Locate the cell with the specified text and output its [x, y] center coordinate. 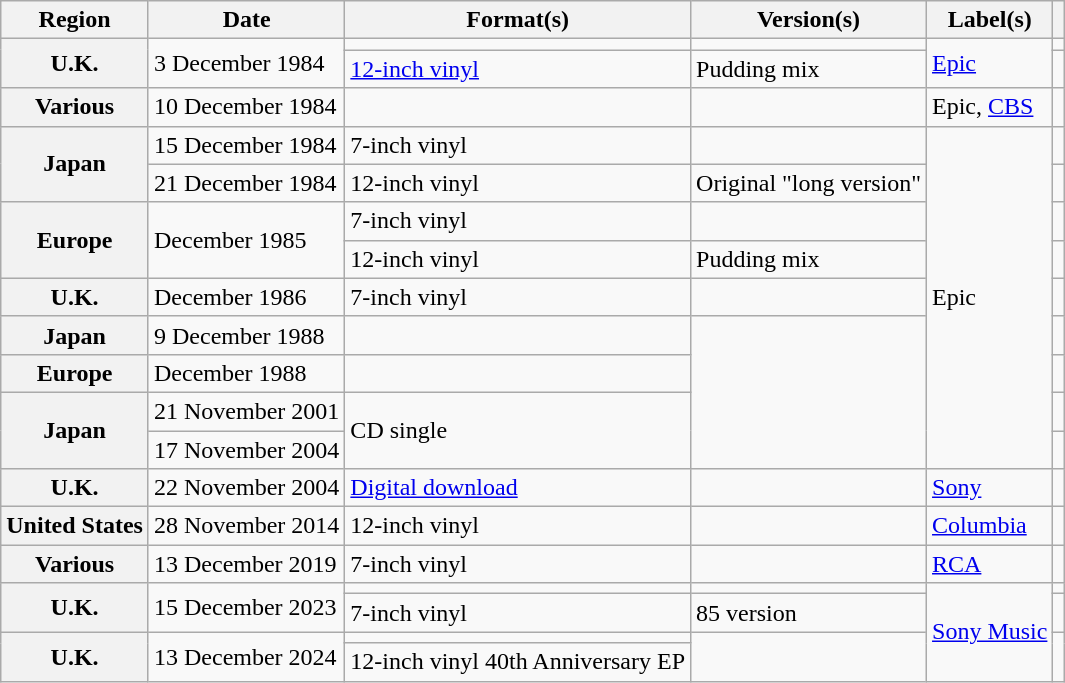
Region [75, 20]
17 November 2004 [246, 449]
United States [75, 526]
Original "long version" [809, 183]
December 1986 [246, 297]
15 December 2023 [246, 608]
85 version [809, 613]
Epic, CBS [990, 107]
10 December 1984 [246, 107]
Label(s) [990, 20]
Date [246, 20]
28 November 2014 [246, 526]
13 December 2019 [246, 564]
9 December 1988 [246, 335]
13 December 2024 [246, 656]
December 1985 [246, 240]
15 December 1984 [246, 145]
21 November 2001 [246, 411]
Sony [990, 488]
21 December 1984 [246, 183]
RCA [990, 564]
Columbia [990, 526]
3 December 1984 [246, 64]
Digital download [518, 488]
Version(s) [809, 20]
22 November 2004 [246, 488]
Format(s) [518, 20]
December 1988 [246, 373]
CD single [518, 430]
Sony Music [990, 632]
12-inch vinyl 40th Anniversary EP [518, 662]
